Capture the cell that displays the provided text and extract its [x, y] central coordinate. 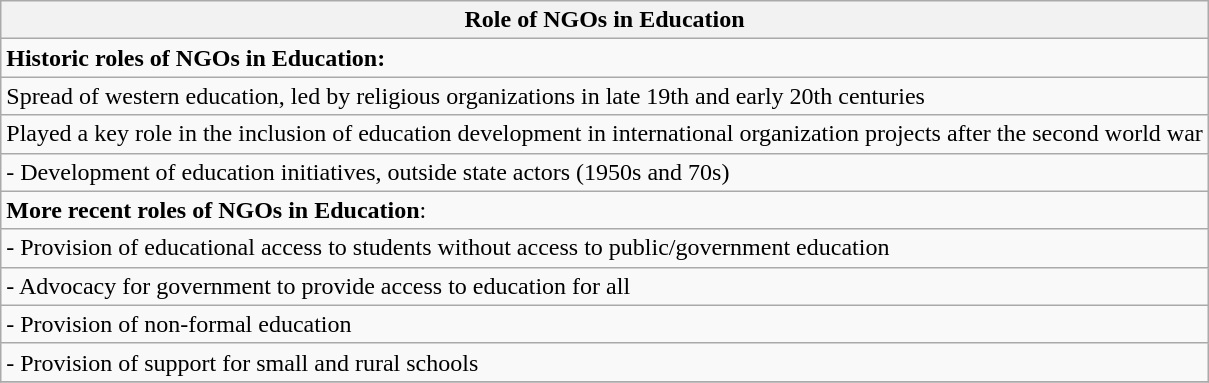
- Provision of non-formal education [605, 324]
- Advocacy for government to provide access to education for all [605, 286]
Played a key role in the inclusion of education development in international organization projects after the second world war [605, 134]
- Provision of support for small and rural schools [605, 362]
Spread of western education, led by religious organizations in late 19th and early 20th centuries [605, 96]
- Provision of educational access to students without access to public/government education [605, 248]
- Development of education initiatives, outside state actors (1950s and 70s) [605, 172]
Role of NGOs in Education [605, 20]
Historic roles of NGOs in Education: [605, 58]
More recent roles of NGOs in Education: [605, 210]
